Determine the (x, y) coordinate at the center of the cell enclosing the given text.  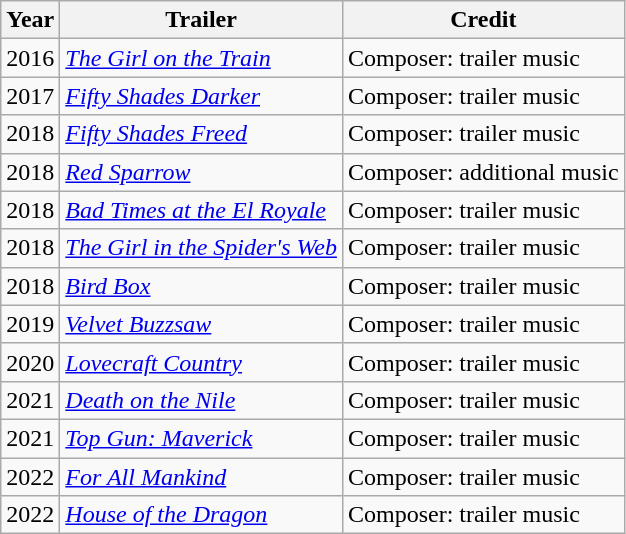
2016 (30, 58)
The Girl in the Spider's Web (202, 248)
House of the Dragon (202, 515)
2017 (30, 96)
2020 (30, 362)
Red Sparrow (202, 172)
Top Gun: Maverick (202, 438)
Composer: additional music (483, 172)
Year (30, 20)
Lovecraft Country (202, 362)
Bad Times at the El Royale (202, 210)
For All Mankind (202, 477)
Death on the Nile (202, 400)
Fifty Shades Freed (202, 134)
Trailer (202, 20)
Fifty Shades Darker (202, 96)
The Girl on the Train (202, 58)
Velvet Buzzsaw (202, 324)
2019 (30, 324)
Bird Box (202, 286)
Credit (483, 20)
